Detect which cell encompasses the target text, then output its [X, Y] center coordinate. 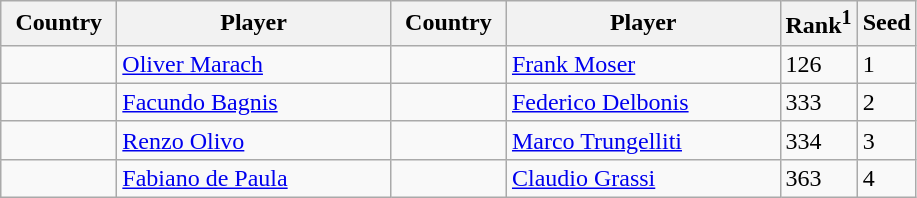
333 [818, 102]
Rank1 [818, 24]
2 [886, 102]
Marco Trungelliti [643, 140]
1 [886, 64]
334 [818, 140]
Federico Delbonis [643, 102]
363 [818, 178]
Fabiano de Paula [254, 178]
Oliver Marach [254, 64]
126 [818, 64]
Facundo Bagnis [254, 102]
3 [886, 140]
Claudio Grassi [643, 178]
Seed [886, 24]
Frank Moser [643, 64]
Renzo Olivo [254, 140]
4 [886, 178]
